For the text-containing cell, return its midpoint in (X, Y) coordinate format. 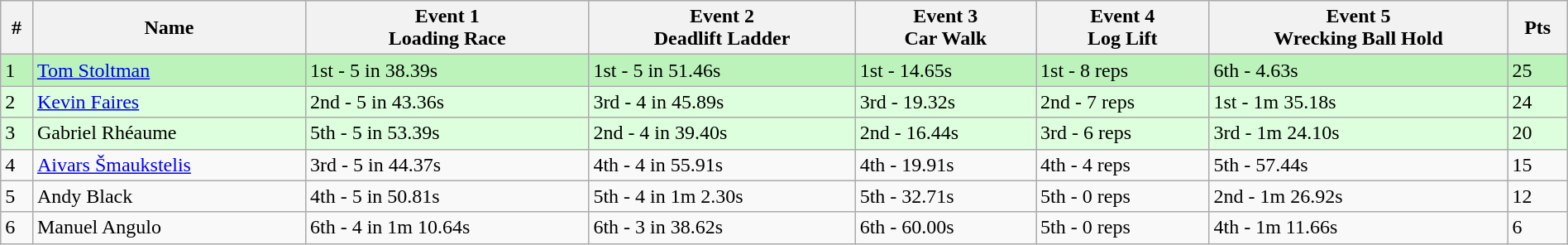
1st - 14.65s (945, 70)
15 (1537, 165)
4th - 5 in 50.81s (447, 196)
6th - 60.00s (945, 228)
2nd - 16.44s (945, 133)
4th - 4 in 55.91s (722, 165)
Name (169, 28)
20 (1537, 133)
2nd - 5 in 43.36s (447, 102)
2 (17, 102)
Tom Stoltman (169, 70)
1 (17, 70)
3rd - 1m 24.10s (1358, 133)
24 (1537, 102)
1st - 1m 35.18s (1358, 102)
Aivars Šmaukstelis (169, 165)
5th - 32.71s (945, 196)
2nd - 7 reps (1123, 102)
Gabriel Rhéaume (169, 133)
2nd - 4 in 39.40s (722, 133)
4th - 19.91s (945, 165)
5th - 5 in 53.39s (447, 133)
12 (1537, 196)
1st - 8 reps (1123, 70)
# (17, 28)
3rd - 6 reps (1123, 133)
1st - 5 in 51.46s (722, 70)
6th - 4 in 1m 10.64s (447, 228)
Manuel Angulo (169, 228)
5 (17, 196)
2nd - 1m 26.92s (1358, 196)
Kevin Faires (169, 102)
3rd - 4 in 45.89s (722, 102)
Event 1Loading Race (447, 28)
3 (17, 133)
4th - 4 reps (1123, 165)
5th - 57.44s (1358, 165)
3rd - 19.32s (945, 102)
Andy Black (169, 196)
4th - 1m 11.66s (1358, 228)
6th - 4.63s (1358, 70)
1st - 5 in 38.39s (447, 70)
Event 3Car Walk (945, 28)
25 (1537, 70)
Event 4Log Lift (1123, 28)
Pts (1537, 28)
6th - 3 in 38.62s (722, 228)
5th - 4 in 1m 2.30s (722, 196)
4 (17, 165)
Event 5Wrecking Ball Hold (1358, 28)
Event 2Deadlift Ladder (722, 28)
3rd - 5 in 44.37s (447, 165)
